Search for the cell housing the specified text and yield its [X, Y] center coordinate. 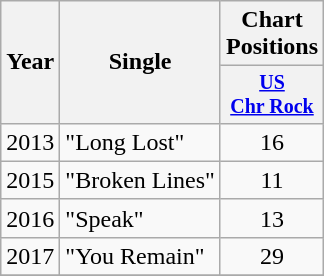
Year [30, 62]
2016 [30, 218]
29 [272, 256]
"You Remain" [140, 256]
"Broken Lines" [140, 180]
USChr Rock [272, 94]
Single [140, 62]
16 [272, 142]
"Speak" [140, 218]
2013 [30, 142]
2017 [30, 256]
"Long Lost" [140, 142]
Chart Positions [272, 34]
2015 [30, 180]
13 [272, 218]
11 [272, 180]
